Provide the [X, Y] coordinate of the cell's center where the given text is located.  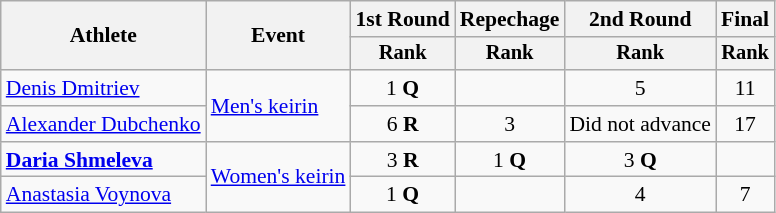
4 [640, 195]
Women's keirin [278, 178]
Anastasia Voynova [104, 195]
11 [745, 88]
17 [745, 124]
6 R [402, 124]
Men's keirin [278, 106]
3 [510, 124]
3 Q [640, 160]
Final [745, 19]
Did not advance [640, 124]
Event [278, 36]
2nd Round [640, 19]
3 R [402, 160]
Denis Dmitriev [104, 88]
Athlete [104, 36]
7 [745, 195]
1st Round [402, 19]
Alexander Dubchenko [104, 124]
Daria Shmeleva [104, 160]
Repechage [510, 19]
5 [640, 88]
